Extract the (x, y) coordinate from the center of the cell holding the provided text.  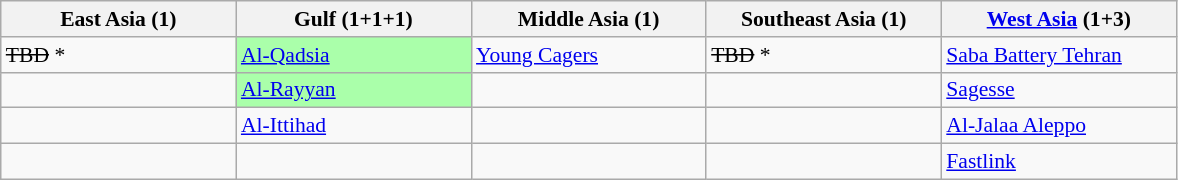
Middle Asia (1) (588, 19)
West Asia (1+3) (1058, 19)
Fastlink (1058, 162)
Southeast Asia (1) (824, 19)
Al-Jalaa Aleppo (1058, 126)
Young Cagers (588, 55)
East Asia (1) (118, 19)
Gulf (1+1+1) (354, 19)
Al-Ittihad (354, 126)
Al-Qadsia (354, 55)
Al-Rayyan (354, 90)
Sagesse (1058, 90)
Saba Battery Tehran (1058, 55)
